Find where the given text appears and provide that cell's center as [X, Y] coordinate. 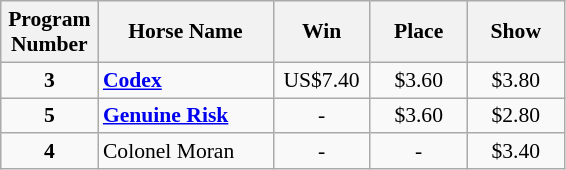
Codex [186, 80]
Win [322, 32]
$3.40 [516, 152]
4 [50, 152]
$2.80 [516, 116]
5 [50, 116]
Show [516, 32]
Genuine Risk [186, 116]
Horse Name [186, 32]
Program Number [50, 32]
3 [50, 80]
Place [418, 32]
Colonel Moran [186, 152]
$3.80 [516, 80]
US$7.40 [322, 80]
